Find where the given text appears and provide that cell's center as [x, y] coordinate. 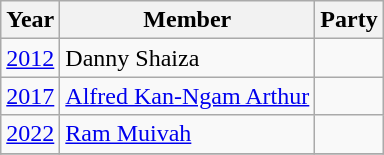
Year [30, 20]
Member [188, 20]
Alfred Kan-Ngam Arthur [188, 96]
2022 [30, 134]
2012 [30, 58]
Party [349, 20]
2017 [30, 96]
Danny Shaiza [188, 58]
Ram Muivah [188, 134]
